Output the (X, Y) coordinate of the center of the cell containing the given text.  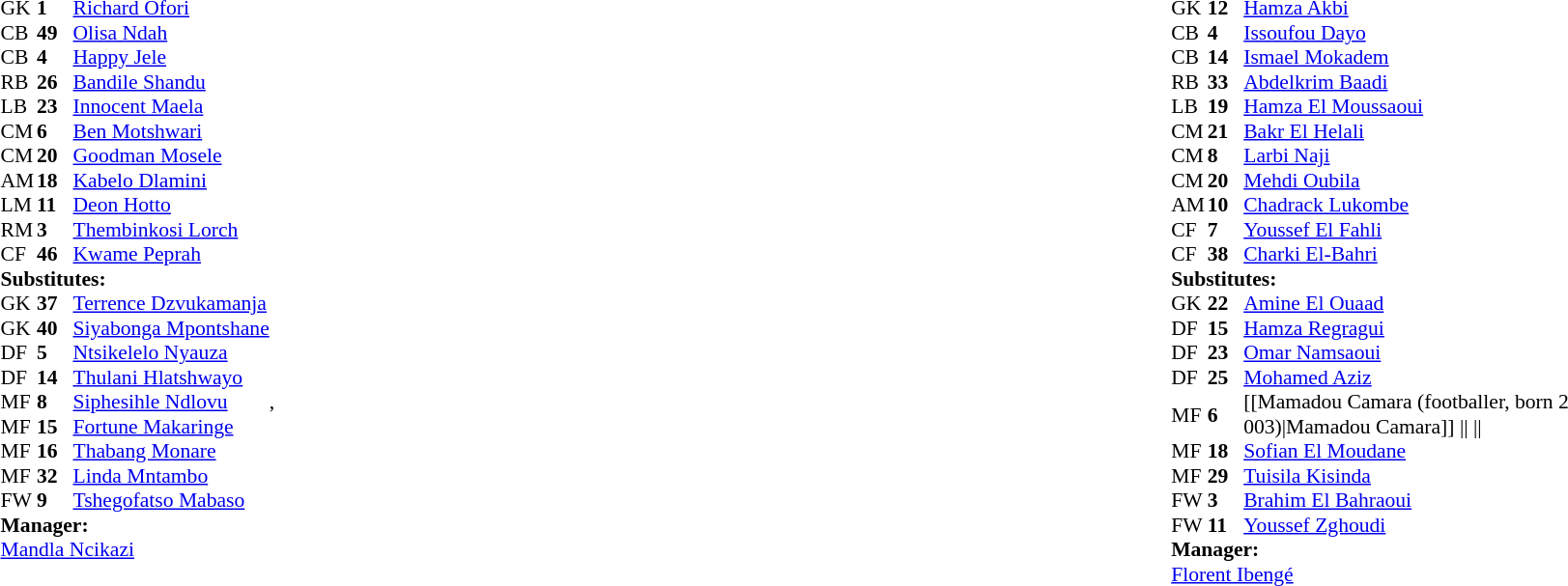
40 (55, 328)
9 (55, 501)
19 (1226, 107)
Tshegofatso Mabaso (172, 501)
22 (1226, 304)
Thulani Hlatshwayo (172, 377)
Kwame Peprah (172, 254)
Bandile Shandu (172, 82)
Ntsikelelo Nyauza (172, 352)
Substitutes: (134, 279)
Mandla Ncikazi (134, 549)
Terrence Dzvukamanja (172, 304)
32 (55, 476)
Ben Motshwari (172, 131)
Thembinkosi Lorch (172, 230)
LM (18, 206)
Deon Hotto (172, 206)
Kabelo Dlamini (172, 181)
Siyabonga Mpontshane (172, 328)
Linda Mntambo (172, 476)
29 (1226, 476)
RM (18, 230)
Siphesihle Ndlovu (172, 403)
10 (1226, 206)
26 (55, 82)
37 (55, 304)
46 (55, 254)
5 (55, 352)
Manager: (134, 525)
7 (1226, 230)
Goodman Mosele (172, 155)
38 (1226, 254)
, (272, 403)
49 (55, 33)
21 (1226, 131)
25 (1226, 377)
Thabang Monare (172, 451)
Innocent Maela (172, 107)
16 (55, 451)
33 (1226, 82)
Happy Jele (172, 57)
Olisa Ndah (172, 33)
Fortune Makaringe (172, 427)
